Capture the cell that displays the provided text and extract its (x, y) central coordinate. 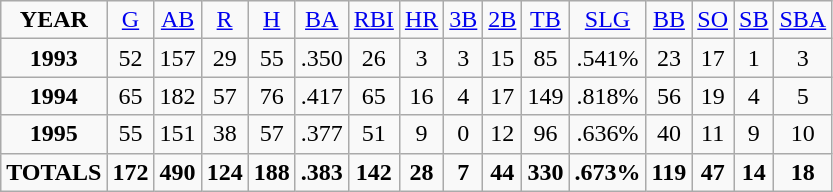
H (272, 20)
85 (546, 58)
.377 (322, 134)
.636% (608, 134)
TB (546, 20)
330 (546, 172)
14 (754, 172)
142 (374, 172)
.383 (322, 172)
BB (669, 20)
11 (713, 134)
40 (669, 134)
28 (421, 172)
157 (178, 58)
29 (224, 58)
149 (546, 96)
HR (421, 20)
52 (130, 58)
RBI (374, 20)
BA (322, 20)
1 (754, 58)
182 (178, 96)
TOTALS (54, 172)
12 (502, 134)
10 (803, 134)
23 (669, 58)
R (224, 20)
7 (464, 172)
44 (502, 172)
SBA (803, 20)
.818% (608, 96)
96 (546, 134)
1993 (54, 58)
.350 (322, 58)
38 (224, 134)
G (130, 20)
.541% (608, 58)
2B (502, 20)
SLG (608, 20)
188 (272, 172)
26 (374, 58)
490 (178, 172)
5 (803, 96)
1995 (54, 134)
1994 (54, 96)
76 (272, 96)
124 (224, 172)
SB (754, 20)
19 (713, 96)
15 (502, 58)
16 (421, 96)
18 (803, 172)
119 (669, 172)
151 (178, 134)
3B (464, 20)
172 (130, 172)
47 (713, 172)
56 (669, 96)
.417 (322, 96)
51 (374, 134)
SO (713, 20)
YEAR (54, 20)
.673% (608, 172)
AB (178, 20)
0 (464, 134)
